Locate the cell with the specified text and output its (x, y) center coordinate. 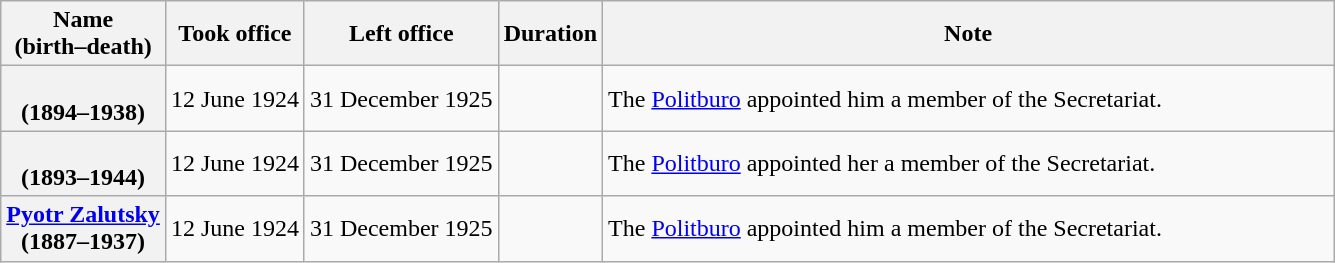
(1894–1938) (84, 98)
Note (968, 34)
The Politburo appointed her a member of the Secretariat. (968, 164)
Took office (234, 34)
Name(birth–death) (84, 34)
Left office (401, 34)
(1893–1944) (84, 164)
Duration (550, 34)
Pyotr Zalutsky(1887–1937) (84, 228)
